For the text-containing cell, return its midpoint in [X, Y] coordinate format. 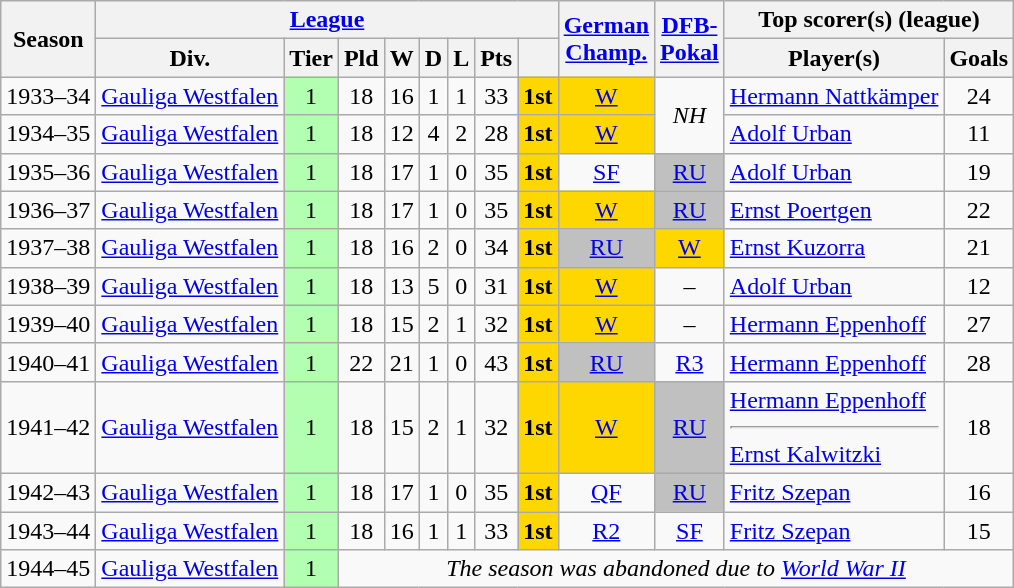
4 [433, 134]
27 [979, 324]
31 [496, 286]
NH [690, 115]
Ernst Kuzorra [834, 248]
Player(s) [834, 58]
R3 [690, 362]
Goals [979, 58]
1939–40 [48, 324]
League [327, 20]
13 [402, 286]
11 [979, 134]
1936–37 [48, 210]
5 [433, 286]
QF [606, 492]
1937–38 [48, 248]
L [462, 58]
DFB-Pokal [690, 39]
1933–34 [48, 96]
Div. [190, 58]
Pts [496, 58]
Season [48, 39]
1938–39 [48, 286]
R2 [606, 531]
1941–42 [48, 427]
1934–35 [48, 134]
19 [979, 172]
1943–44 [48, 531]
1944–45 [48, 569]
GermanChamp. [606, 39]
Ernst Poertgen [834, 210]
D [433, 58]
Pld [361, 58]
The season was abandoned due to World War II [676, 569]
Hermann Nattkämper [834, 96]
1942–43 [48, 492]
1935–36 [48, 172]
43 [496, 362]
1940–41 [48, 362]
24 [979, 96]
Tier [312, 58]
Top scorer(s) (league) [868, 20]
Hermann EppenhoffErnst Kalwitzki [834, 427]
34 [496, 248]
